Search for the cell housing the specified text and yield its (x, y) center coordinate. 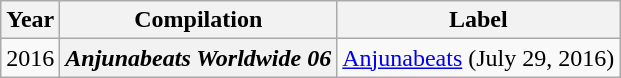
Year (30, 20)
Anjunabeats (July 29, 2016) (478, 58)
Compilation (198, 20)
Anjunabeats Worldwide 06 (198, 58)
Label (478, 20)
2016 (30, 58)
